Output the [x, y] coordinate of the center of the cell containing the given text.  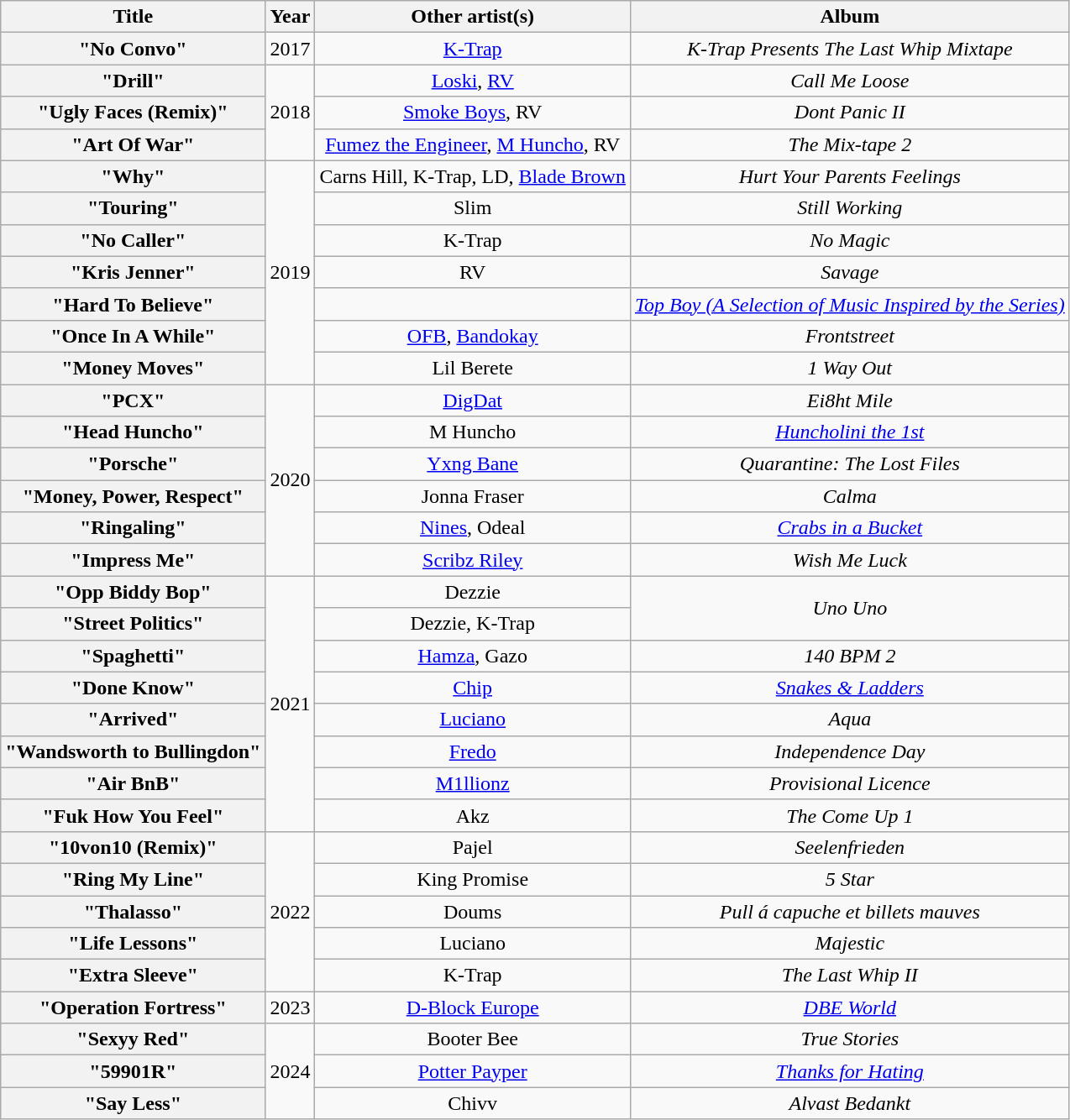
Wish Me Luck [850, 560]
"Street Politics" [133, 624]
Savage [850, 272]
The Last Whip II [850, 976]
2017 [291, 49]
The Mix-tape 2 [850, 144]
Fredo [472, 751]
Hurt Your Parents Feelings [850, 176]
Loski, RV [472, 81]
Nines, Odeal [472, 528]
"Opp Biddy Bop" [133, 592]
OFB, Bandokay [472, 336]
"Wandsworth to Bullingdon" [133, 751]
"Hard To Believe" [133, 304]
"Head Huncho" [133, 432]
Call Me Loose [850, 81]
"Money, Power, Respect" [133, 496]
Potter Payper [472, 1071]
"PCX" [133, 400]
140 BPM 2 [850, 656]
"Why" [133, 176]
Hamza, Gazo [472, 656]
Top Boy (A Selection of Music Inspired by the Series) [850, 304]
Other artist(s) [472, 17]
Independence Day [850, 751]
1 Way Out [850, 368]
Ei8ht Mile [850, 400]
Dezzie [472, 592]
"Spaghetti" [133, 656]
Pull á capuche et billets mauves [850, 911]
2023 [291, 1007]
"Money Moves" [133, 368]
"Touring" [133, 208]
"No Convo" [133, 49]
Pajel [472, 847]
"No Caller" [133, 240]
"Kris Jenner" [133, 272]
Doums [472, 911]
"Once In A While" [133, 336]
2020 [291, 480]
"Drill" [133, 81]
Akz [472, 815]
"Done Know" [133, 688]
Calma [850, 496]
"Fuk How You Feel" [133, 815]
Fumez the Engineer, M Huncho, RV [472, 144]
Seelenfrieden [850, 847]
No Magic [850, 240]
"Ring My Line" [133, 879]
Title [133, 17]
Booter Bee [472, 1039]
Carns Hill, K-Trap, LD, Blade Brown [472, 176]
"Ringaling" [133, 528]
2024 [291, 1071]
Huncholini the 1st [850, 432]
Yxng Bane [472, 464]
Smoke Boys, RV [472, 113]
Majestic [850, 944]
Still Working [850, 208]
Chivv [472, 1103]
DigDat [472, 400]
Aqua [850, 720]
"Art Of War" [133, 144]
5 Star [850, 879]
RV [472, 272]
"Ugly Faces (Remix)" [133, 113]
Frontstreet [850, 336]
"Air BnB" [133, 783]
Thanks for Hating [850, 1071]
"10von10 (Remix)" [133, 847]
Jonna Fraser [472, 496]
Crabs in a Bucket [850, 528]
2021 [291, 704]
2018 [291, 113]
"59901R" [133, 1071]
"Arrived" [133, 720]
Chip [472, 688]
2019 [291, 272]
Snakes & Ladders [850, 688]
Uno Uno [850, 608]
"Say Less" [133, 1103]
Alvast Bedankt [850, 1103]
King Promise [472, 879]
Dezzie, K-Trap [472, 624]
Album [850, 17]
DBE World [850, 1007]
Slim [472, 208]
"Thalasso" [133, 911]
True Stories [850, 1039]
K-Trap Presents The Last Whip Mixtape [850, 49]
Scribz Riley [472, 560]
"Life Lessons" [133, 944]
Dont Panic II [850, 113]
The Come Up 1 [850, 815]
2022 [291, 911]
M Huncho [472, 432]
"Impress Me" [133, 560]
D-Block Europe [472, 1007]
"Operation Fortress" [133, 1007]
Year [291, 17]
"Extra Sleeve" [133, 976]
Provisional Licence [850, 783]
"Sexyy Red" [133, 1039]
"Porsche" [133, 464]
Quarantine: The Lost Files [850, 464]
Lil Berete [472, 368]
M1llionz [472, 783]
